Determine the [x, y] coordinate at the center of the cell enclosing the given text.  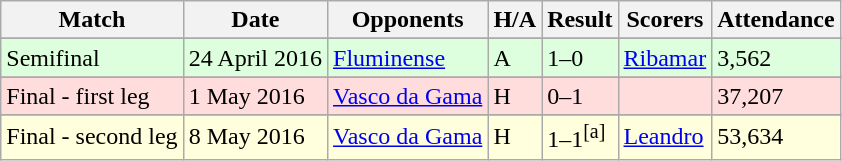
Attendance [776, 20]
Match [92, 20]
0–1 [580, 96]
Fluminense [408, 58]
1–1[a] [580, 138]
24 April 2016 [255, 58]
Opponents [408, 20]
Scorers [665, 20]
Ribamar [665, 58]
Final - first leg [92, 96]
8 May 2016 [255, 138]
1 May 2016 [255, 96]
Date [255, 20]
H/A [515, 20]
Semifinal [92, 58]
Final - second leg [92, 138]
53,634 [776, 138]
A [515, 58]
3,562 [776, 58]
Leandro [665, 138]
1–0 [580, 58]
37,207 [776, 96]
Result [580, 20]
